Pinpoint the cell where the given text exists, returning its (x, y) midpoint coordinate. 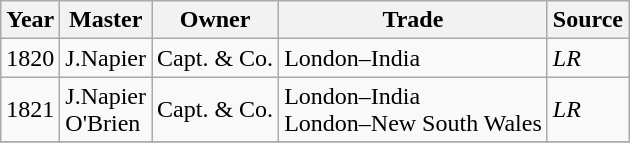
1821 (30, 110)
Year (30, 20)
London–India (414, 58)
Master (106, 20)
J.Napier (106, 58)
Source (588, 20)
Owner (216, 20)
Trade (414, 20)
J.NapierO'Brien (106, 110)
1820 (30, 58)
London–IndiaLondon–New South Wales (414, 110)
